Determine the (X, Y) coordinate at the center of the cell enclosing the given text.  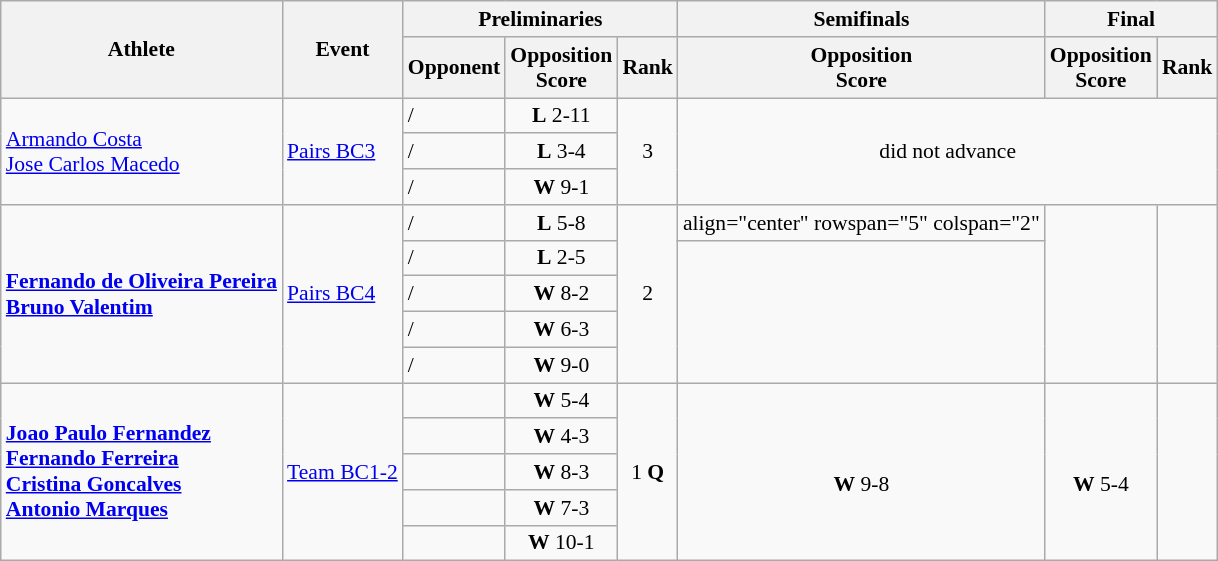
did not advance (948, 152)
W 9-1 (561, 187)
Joao Paulo Fernandez Fernando Ferreira Cristina Goncalves Antonio Marques (142, 472)
L 5-8 (561, 223)
L 2-11 (561, 116)
W 4-3 (561, 437)
Armando Costa Jose Carlos Macedo (142, 152)
W 8-3 (561, 472)
W 9-0 (561, 365)
Pairs BC4 (342, 294)
2 (648, 294)
align="center" rowspan="5" colspan="2" (862, 223)
L 3-4 (561, 152)
Final (1132, 19)
L 2-5 (561, 258)
Fernando de Oliveira Pereira Bruno Valentim (142, 294)
Event (342, 50)
W 8-2 (561, 294)
Preliminaries (540, 19)
1 Q (648, 472)
Opponent (454, 68)
W 9-8 (862, 472)
Semifinals (862, 19)
Pairs BC3 (342, 152)
W 6-3 (561, 330)
Team BC1-2 (342, 472)
Athlete (142, 50)
W 10-1 (561, 543)
3 (648, 152)
W 7-3 (561, 508)
